Extract the (x, y) coordinate from the center of the cell holding the provided text.  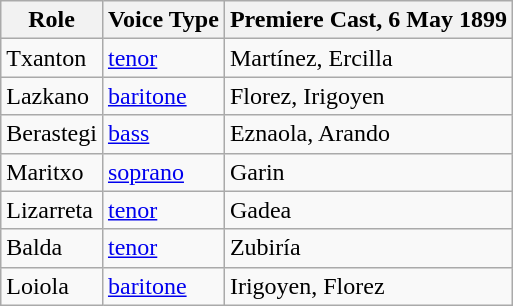
Premiere Cast, 6 May 1899 (368, 20)
Balda (52, 248)
Berastegi (52, 134)
Voice Type (163, 20)
Garin (368, 172)
Maritxo (52, 172)
Zubiría (368, 248)
bass (163, 134)
Txanton (52, 58)
Florez, Irigoyen (368, 96)
soprano (163, 172)
Lazkano (52, 96)
Gadea (368, 210)
Martínez, Ercilla (368, 58)
Loiola (52, 286)
Lizarreta (52, 210)
Irigoyen, Florez (368, 286)
Eznaola, Arando (368, 134)
Role (52, 20)
